Return [X, Y] of the center of cell containing provided text 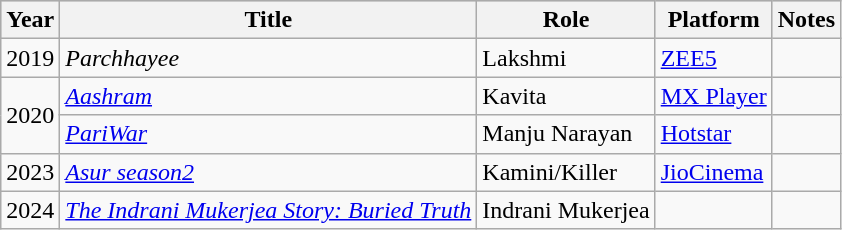
Hotstar [714, 134]
Role [566, 20]
2019 [30, 58]
Aashram [268, 96]
Manju Narayan [566, 134]
Notes [806, 20]
Lakshmi [566, 58]
2020 [30, 115]
Kavita [566, 96]
The Indrani Mukerjea Story: Buried Truth [268, 210]
Title [268, 20]
JioCinema [714, 172]
Year [30, 20]
Platform [714, 20]
ZEE5 [714, 58]
2024 [30, 210]
2023 [30, 172]
Asur season2 [268, 172]
Indrani Mukerjea [566, 210]
Kamini/Killer [566, 172]
PariWar [268, 134]
Parchhayee [268, 58]
MX Player [714, 96]
